For the text-containing cell, return its midpoint in (x, y) coordinate format. 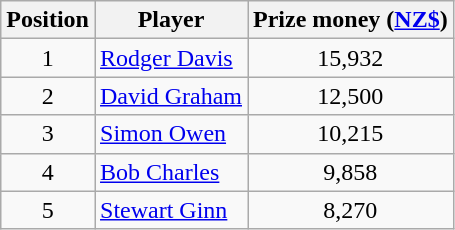
Simon Owen (170, 134)
12,500 (351, 96)
3 (48, 134)
Rodger Davis (170, 58)
2 (48, 96)
Stewart Ginn (170, 210)
Prize money (NZ$) (351, 20)
5 (48, 210)
15,932 (351, 58)
Player (170, 20)
Bob Charles (170, 172)
4 (48, 172)
8,270 (351, 210)
1 (48, 58)
Position (48, 20)
9,858 (351, 172)
David Graham (170, 96)
10,215 (351, 134)
